Output the [x, y] coordinate of the center of the cell containing the given text.  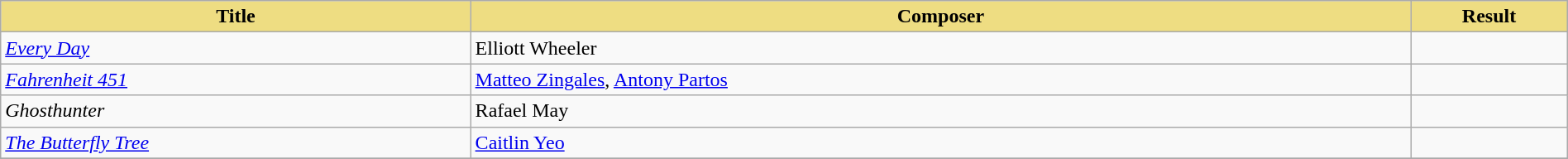
The Butterfly Tree [236, 142]
Caitlin Yeo [941, 142]
Result [1489, 17]
Matteo Zingales, Antony Partos [941, 79]
Ghosthunter [236, 111]
Composer [941, 17]
Every Day [236, 48]
Fahrenheit 451 [236, 79]
Title [236, 17]
Rafael May [941, 111]
Elliott Wheeler [941, 48]
